Locate the cell with the specified text and output its [x, y] center coordinate. 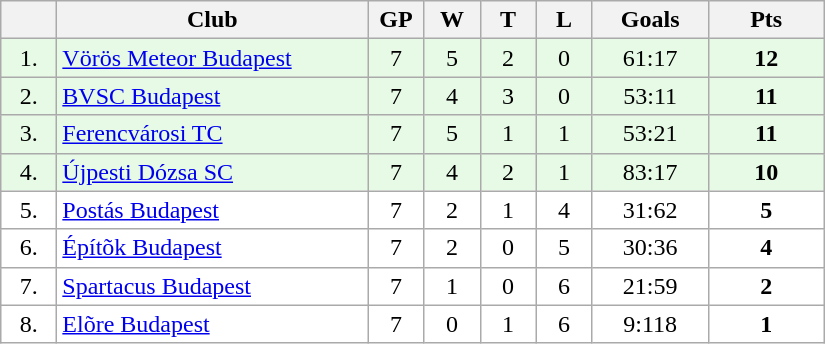
12 [766, 58]
3 [508, 96]
9:118 [650, 324]
Pts [766, 20]
4. [29, 172]
BVSC Budapest [212, 96]
21:59 [650, 286]
6. [29, 248]
2. [29, 96]
L [564, 20]
Újpesti Dózsa SC [212, 172]
Goals [650, 20]
Postás Budapest [212, 210]
3. [29, 134]
8. [29, 324]
5. [29, 210]
Vörös Meteor Budapest [212, 58]
53:11 [650, 96]
GP [396, 20]
T [508, 20]
10 [766, 172]
Ferencvárosi TC [212, 134]
30:36 [650, 248]
61:17 [650, 58]
W [452, 20]
Építõk Budapest [212, 248]
31:62 [650, 210]
7. [29, 286]
83:17 [650, 172]
Club [212, 20]
Spartacus Budapest [212, 286]
1. [29, 58]
53:21 [650, 134]
Elõre Budapest [212, 324]
